Extract the [X, Y] coordinate from the center of the cell holding the provided text.  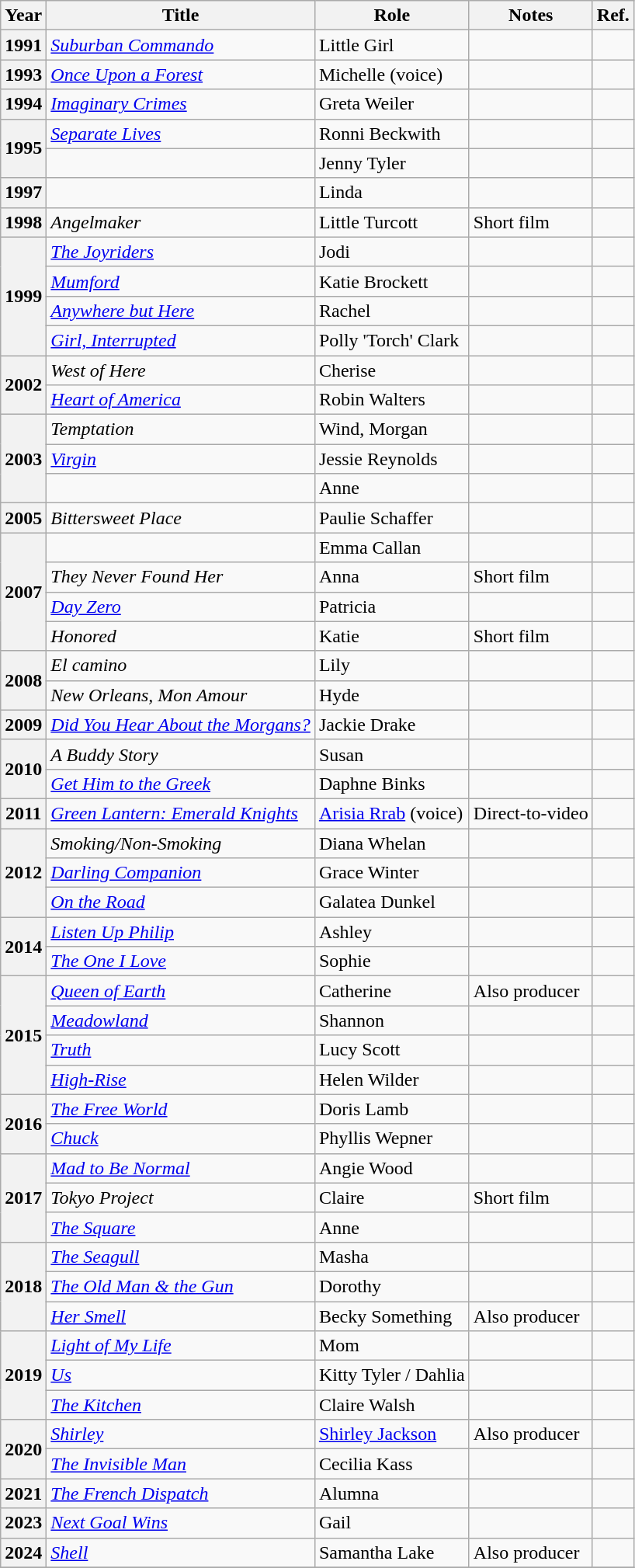
Little Girl [391, 45]
2014 [23, 947]
El camino [181, 666]
Shirley Jackson [391, 1434]
1997 [23, 193]
1999 [23, 296]
Katie Brockett [391, 281]
The Seagull [181, 1257]
Honored [181, 636]
Galatea Dunkel [391, 902]
Mad to Be Normal [181, 1168]
Role [391, 16]
Samantha Lake [391, 1552]
2018 [23, 1286]
2010 [23, 769]
The Square [181, 1227]
2016 [23, 1124]
Her Smell [181, 1316]
Separate Lives [181, 134]
Chuck [181, 1139]
Bittersweet Place [181, 518]
Jackie Drake [391, 725]
2011 [23, 813]
Paulie Schaffer [391, 518]
Wind, Morgan [391, 429]
Direct-to-video [531, 813]
Michelle (voice) [391, 75]
Diana Whelan [391, 843]
Little Turcott [391, 222]
1994 [23, 104]
Truth [181, 1050]
Ref. [613, 16]
Smoking/Non-Smoking [181, 843]
Becky Something [391, 1316]
Katie [391, 636]
Light of My Life [181, 1346]
Catherine [391, 991]
Shannon [391, 1020]
Year [23, 16]
Notes [531, 16]
2017 [23, 1198]
2015 [23, 1035]
Jenny Tyler [391, 163]
Us [181, 1375]
2021 [23, 1493]
Susan [391, 754]
Alumna [391, 1493]
Daphne Binks [391, 784]
The Old Man & the Gun [181, 1286]
2009 [23, 725]
1993 [23, 75]
1998 [23, 222]
West of Here [181, 370]
Robin Walters [391, 400]
Shirley [181, 1434]
The French Dispatch [181, 1493]
Dorothy [391, 1286]
Angelmaker [181, 222]
The Kitchen [181, 1405]
Doris Lamb [391, 1109]
2008 [23, 680]
Linda [391, 193]
Once Upon a Forest [181, 75]
Jodi [391, 252]
Ronni Beckwith [391, 134]
The One I Love [181, 961]
Emma Callan [391, 548]
Sophie [391, 961]
2007 [23, 592]
Masha [391, 1257]
Listen Up Philip [181, 932]
Cherise [391, 370]
Phyllis Wepner [391, 1139]
2024 [23, 1552]
Claire Walsh [391, 1405]
Shell [181, 1552]
Green Lantern: Emerald Knights [181, 813]
Jessie Reynolds [391, 459]
The Joyriders [181, 252]
Rachel [391, 311]
Claire [391, 1198]
They Never Found Her [181, 577]
New Orleans, Mon Amour [181, 695]
2019 [23, 1375]
Anywhere but Here [181, 311]
Meadowland [181, 1020]
Angie Wood [391, 1168]
A Buddy Story [181, 754]
Girl, Interrupted [181, 340]
Tokyo Project [181, 1198]
Next Goal Wins [181, 1523]
Greta Weiler [391, 104]
Arisia Rrab (voice) [391, 813]
Get Him to the Greek [181, 784]
On the Road [181, 902]
2002 [23, 385]
Day Zero [181, 607]
Virgin [181, 459]
Mumford [181, 281]
Lily [391, 666]
Did You Hear About the Morgans? [181, 725]
1995 [23, 148]
Temptation [181, 429]
Suburban Commando [181, 45]
Anna [391, 577]
Cecilia Kass [391, 1464]
High-Rise [181, 1080]
2020 [23, 1449]
Helen Wilder [391, 1080]
Title [181, 16]
Gail [391, 1523]
Grace Winter [391, 873]
2005 [23, 518]
Patricia [391, 607]
Ashley [391, 932]
The Free World [181, 1109]
Polly 'Torch' Clark [391, 340]
Imaginary Crimes [181, 104]
Queen of Earth [181, 991]
The Invisible Man [181, 1464]
Kitty Tyler / Dahlia [391, 1375]
Hyde [391, 695]
Heart of America [181, 400]
Darling Companion [181, 873]
Mom [391, 1346]
2003 [23, 459]
2012 [23, 872]
2023 [23, 1523]
1991 [23, 45]
Lucy Scott [391, 1050]
